Detect which cell encompasses the target text, then output its [x, y] center coordinate. 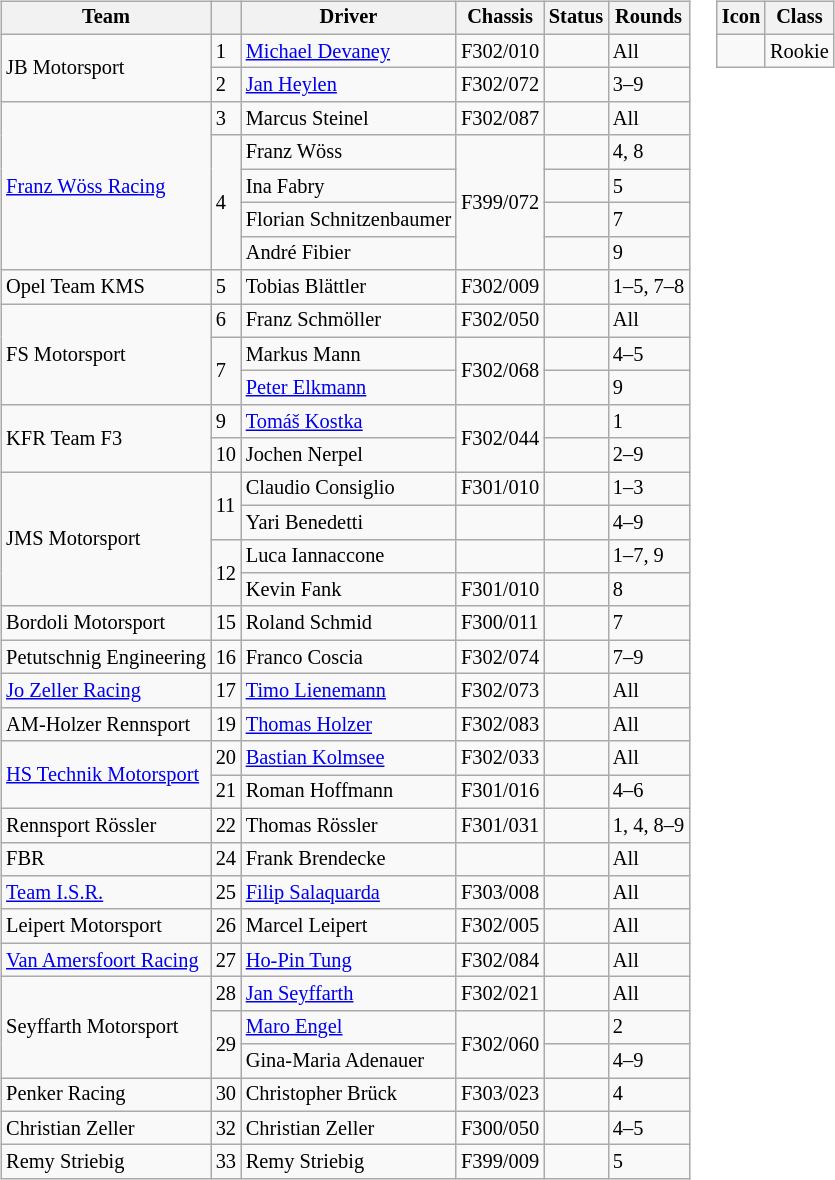
Ho-Pin Tung [348, 960]
12 [226, 572]
F302/084 [500, 960]
2–9 [648, 455]
21 [226, 792]
1, 4, 8–9 [648, 825]
Yari Benedetti [348, 522]
11 [226, 506]
Team [106, 18]
Claudio Consiglio [348, 489]
Thomas Holzer [348, 724]
JMS Motorsport [106, 540]
3–9 [648, 85]
F302/005 [500, 926]
Kevin Fank [348, 590]
30 [226, 1095]
Opel Team KMS [106, 287]
Thomas Rössler [348, 825]
Bastian Kolmsee [348, 758]
10 [226, 455]
F302/087 [500, 119]
F302/074 [500, 657]
Franz Schmöller [348, 321]
Tomáš Kostka [348, 422]
Status [576, 18]
F399/009 [500, 1162]
Jochen Nerpel [348, 455]
F302/009 [500, 287]
KFR Team F3 [106, 438]
F303/023 [500, 1095]
16 [226, 657]
Jan Heylen [348, 85]
28 [226, 994]
Luca Iannaccone [348, 556]
Maro Engel [348, 1027]
F301/016 [500, 792]
1–5, 7–8 [648, 287]
Penker Racing [106, 1095]
Bordoli Motorsport [106, 623]
1–7, 9 [648, 556]
Michael Devaney [348, 51]
Seyffarth Motorsport [106, 1028]
29 [226, 1044]
F300/011 [500, 623]
JB Motorsport [106, 68]
33 [226, 1162]
F302/060 [500, 1044]
F302/021 [500, 994]
André Fibier [348, 253]
24 [226, 859]
22 [226, 825]
F302/083 [500, 724]
17 [226, 691]
Franz Wöss Racing [106, 186]
Tobias Blättler [348, 287]
4, 8 [648, 152]
F302/050 [500, 321]
Peter Elkmann [348, 388]
26 [226, 926]
Leipert Motorsport [106, 926]
Rennsport Rössler [106, 825]
Ina Fabry [348, 186]
Timo Lienemann [348, 691]
Chassis [500, 18]
20 [226, 758]
F302/010 [500, 51]
F302/044 [500, 438]
Icon [741, 18]
32 [226, 1128]
Markus Mann [348, 354]
Driver [348, 18]
Van Amersfoort Racing [106, 960]
AM-Holzer Rennsport [106, 724]
Franco Coscia [348, 657]
Jo Zeller Racing [106, 691]
FBR [106, 859]
19 [226, 724]
Marcus Steinel [348, 119]
F399/072 [500, 202]
1–3 [648, 489]
Marcel Leipert [348, 926]
3 [226, 119]
Rounds [648, 18]
4–6 [648, 792]
FS Motorsport [106, 354]
Team I.S.R. [106, 893]
Petutschnig Engineering [106, 657]
F301/031 [500, 825]
Rookie [800, 51]
Jan Seyffarth [348, 994]
25 [226, 893]
27 [226, 960]
F303/008 [500, 893]
Florian Schnitzenbaumer [348, 220]
Gina-Maria Adenauer [348, 1061]
7–9 [648, 657]
Roman Hoffmann [348, 792]
F302/068 [500, 370]
15 [226, 623]
Christopher Brück [348, 1095]
Franz Wöss [348, 152]
F300/050 [500, 1128]
Roland Schmid [348, 623]
Class [800, 18]
6 [226, 321]
Frank Brendecke [348, 859]
Filip Salaquarda [348, 893]
8 [648, 590]
F302/033 [500, 758]
F302/072 [500, 85]
F302/073 [500, 691]
HS Technik Motorsport [106, 774]
